For the text-containing cell, return its midpoint in [X, Y] coordinate format. 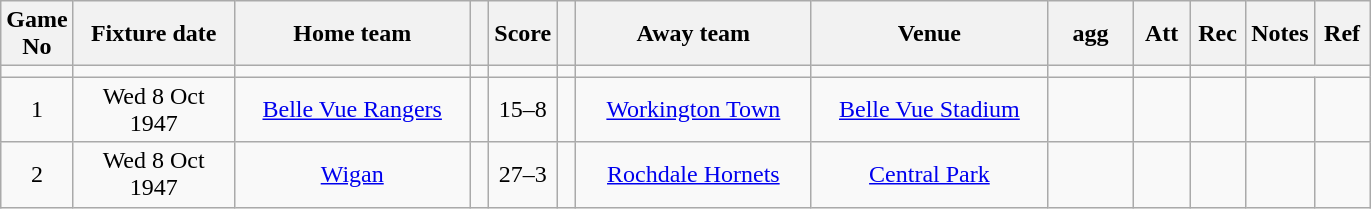
Notes [1280, 34]
Fixture date [154, 34]
Belle Vue Stadium [929, 110]
2 [37, 174]
Ref [1342, 34]
Rochdale Hornets [693, 174]
Away team [693, 34]
Wigan [352, 174]
agg [1090, 34]
1 [37, 110]
27–3 [523, 174]
Venue [929, 34]
Att [1162, 34]
15–8 [523, 110]
Workington Town [693, 110]
Home team [352, 34]
Game No [37, 34]
Central Park [929, 174]
Belle Vue Rangers [352, 110]
Score [523, 34]
Rec [1218, 34]
